Pinpoint the cell where the given text exists, returning its (x, y) midpoint coordinate. 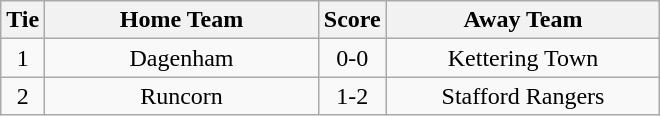
1-2 (352, 96)
Home Team (182, 20)
0-0 (352, 58)
Score (352, 20)
2 (23, 96)
Dagenham (182, 58)
Stafford Rangers (523, 96)
1 (23, 58)
Away Team (523, 20)
Tie (23, 20)
Runcorn (182, 96)
Kettering Town (523, 58)
